Return [X, Y] of the center of cell containing provided text 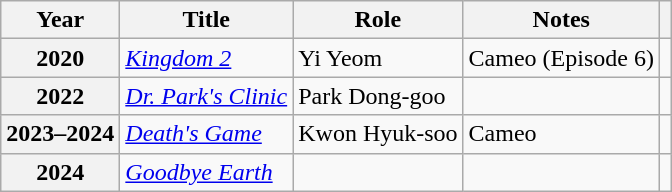
2024 [60, 172]
2022 [60, 96]
Kwon Hyuk-soo [378, 134]
Title [206, 20]
Yi Yeom [378, 58]
2023–2024 [60, 134]
Kingdom 2 [206, 58]
Year [60, 20]
Role [378, 20]
Death's Game [206, 134]
Notes [561, 20]
2020 [60, 58]
Cameo [561, 134]
Dr. Park's Clinic [206, 96]
Park Dong-goo [378, 96]
Goodbye Earth [206, 172]
Cameo (Episode 6) [561, 58]
